For the text-containing cell, return its midpoint in [X, Y] coordinate format. 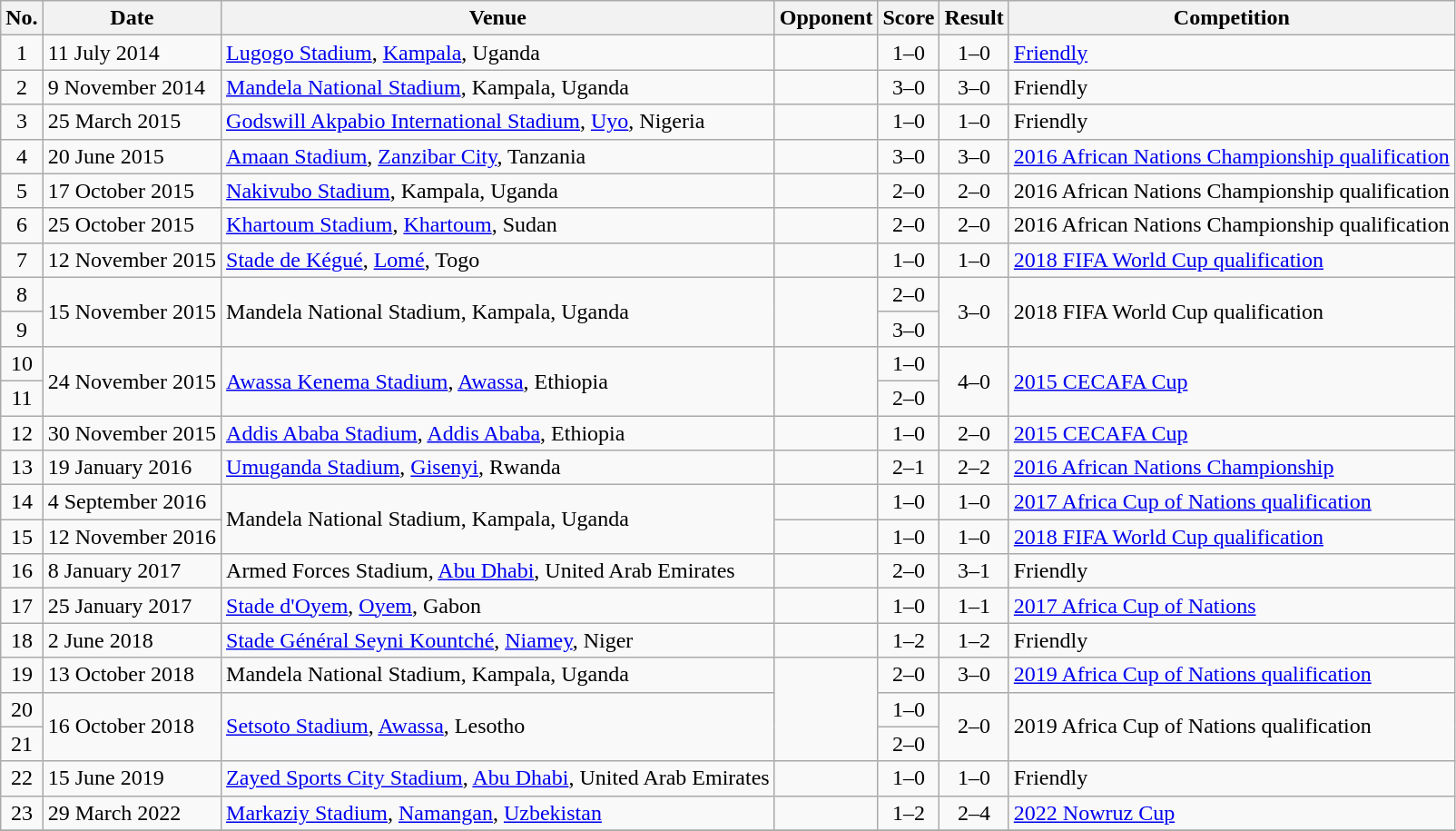
2–4 [974, 813]
Stade d'Oyem, Oyem, Gabon [498, 606]
2017 Africa Cup of Nations [1231, 606]
Opponent [826, 18]
2 [22, 87]
4 [22, 156]
Setsoto Stadium, Awassa, Lesotho [498, 727]
Result [974, 18]
16 October 2018 [132, 727]
24 November 2015 [132, 381]
30 November 2015 [132, 433]
Zayed Sports City Stadium, Abu Dhabi, United Arab Emirates [498, 778]
2022 Nowruz Cup [1231, 813]
20 June 2015 [132, 156]
20 [22, 709]
2–2 [974, 468]
6 [22, 225]
Umuganda Stadium, Gisenyi, Rwanda [498, 468]
Markaziy Stadium, Namangan, Uzbekistan [498, 813]
19 [22, 675]
Lugogo Stadium, Kampala, Uganda [498, 53]
15 November 2015 [132, 312]
18 [22, 640]
17 [22, 606]
4 September 2016 [132, 502]
5 [22, 191]
1 [22, 53]
Awassa Kenema Stadium, Awassa, Ethiopia [498, 381]
14 [22, 502]
Nakivubo Stadium, Kampala, Uganda [498, 191]
12 November 2015 [132, 260]
22 [22, 778]
16 [22, 571]
2 June 2018 [132, 640]
Score [909, 18]
3 [22, 122]
17 October 2015 [132, 191]
Amaan Stadium, Zanzibar City, Tanzania [498, 156]
19 January 2016 [132, 468]
No. [22, 18]
8 January 2017 [132, 571]
23 [22, 813]
Addis Ababa Stadium, Addis Ababa, Ethiopia [498, 433]
10 [22, 363]
2017 Africa Cup of Nations qualification [1231, 502]
Stade Général Seyni Kountché, Niamey, Niger [498, 640]
25 October 2015 [132, 225]
9 November 2014 [132, 87]
Competition [1231, 18]
Venue [498, 18]
12 November 2016 [132, 537]
Stade de Kégué, Lomé, Togo [498, 260]
3–1 [974, 571]
13 October 2018 [132, 675]
2016 African Nations Championship [1231, 468]
Godswill Akpabio International Stadium, Uyo, Nigeria [498, 122]
9 [22, 329]
25 March 2015 [132, 122]
11 July 2014 [132, 53]
Armed Forces Stadium, Abu Dhabi, United Arab Emirates [498, 571]
13 [22, 468]
Date [132, 18]
12 [22, 433]
7 [22, 260]
15 [22, 537]
21 [22, 744]
Khartoum Stadium, Khartoum, Sudan [498, 225]
1–1 [974, 606]
8 [22, 294]
2–1 [909, 468]
4–0 [974, 381]
29 March 2022 [132, 813]
25 January 2017 [132, 606]
15 June 2019 [132, 778]
11 [22, 398]
